Pinpoint the cell where the given text exists, returning its [x, y] midpoint coordinate. 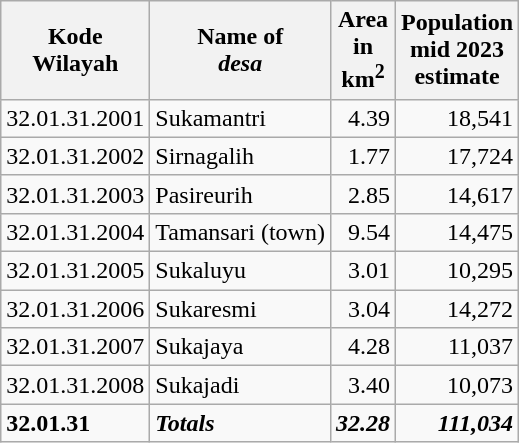
Kode Wilayah [76, 50]
14,617 [458, 194]
10,295 [458, 271]
Area in km2 [362, 50]
9.54 [362, 232]
32.01.31.2005 [76, 271]
14,272 [458, 309]
4.28 [362, 347]
18,541 [458, 118]
32.01.31.2002 [76, 156]
Totals [240, 423]
10,073 [458, 385]
3.01 [362, 271]
11,037 [458, 347]
32.01.31.2003 [76, 194]
14,475 [458, 232]
4.39 [362, 118]
Populationmid 2023estimate [458, 50]
32.28 [362, 423]
111,034 [458, 423]
32.01.31.2007 [76, 347]
3.04 [362, 309]
Sukamantri [240, 118]
32.01.31 [76, 423]
Pasireurih [240, 194]
32.01.31.2006 [76, 309]
Name of desa [240, 50]
Sirnagalih [240, 156]
Tamansari (town) [240, 232]
32.01.31.2004 [76, 232]
Sukajaya [240, 347]
32.01.31.2008 [76, 385]
17,724 [458, 156]
Sukajadi [240, 385]
Sukaresmi [240, 309]
32.01.31.2001 [76, 118]
2.85 [362, 194]
Sukaluyu [240, 271]
3.40 [362, 385]
1.77 [362, 156]
